Determine the [x, y] coordinate at the center of the cell enclosing the given text.  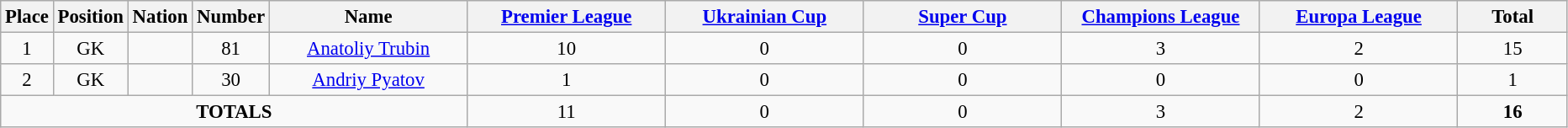
Position [91, 17]
Place [27, 17]
Champions League [1161, 17]
Premier League [567, 17]
Ukrainian Cup [765, 17]
Europa League [1359, 17]
Total [1513, 17]
Number [231, 17]
TOTALS [234, 112]
10 [567, 49]
16 [1513, 112]
15 [1513, 49]
Nation [160, 17]
Andriy Pyatov [368, 80]
81 [231, 49]
Anatoliy Trubin [368, 49]
30 [231, 80]
Name [368, 17]
Super Cup [963, 17]
11 [567, 112]
